Provide the (X, Y) coordinate of the cell's center where the given text is located.  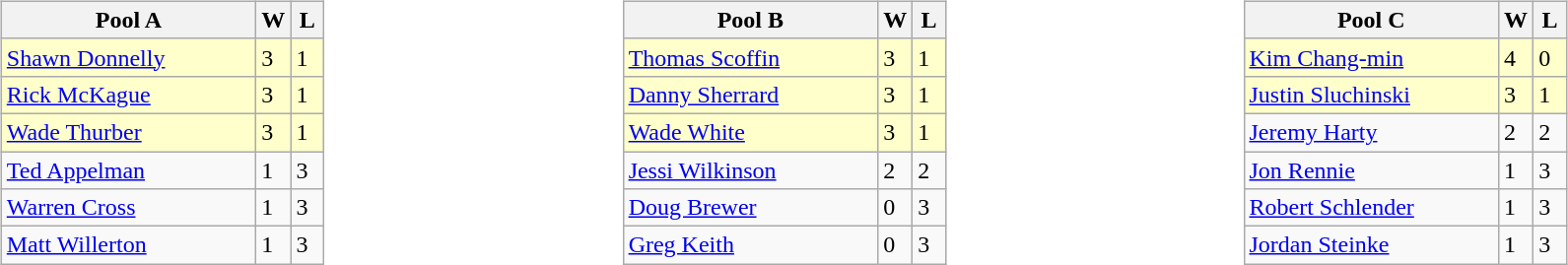
Danny Sherrard (751, 95)
Pool C (1372, 20)
Jessi Wilkinson (751, 170)
Warren Cross (128, 208)
Justin Sluchinski (1372, 95)
Greg Keith (751, 245)
Jeremy Harty (1372, 132)
Doug Brewer (751, 208)
Kim Chang-min (1372, 57)
Ted Appelman (128, 170)
Pool A (128, 20)
Shawn Donnelly (128, 57)
Rick McKague (128, 95)
Wade White (751, 132)
Jordan Steinke (1372, 245)
Jon Rennie (1372, 170)
Wade Thurber (128, 132)
Robert Schlender (1372, 208)
Matt Willerton (128, 245)
Pool B (751, 20)
Thomas Scoffin (751, 57)
4 (1516, 57)
